Output the [X, Y] coordinate of the center of the cell containing the given text.  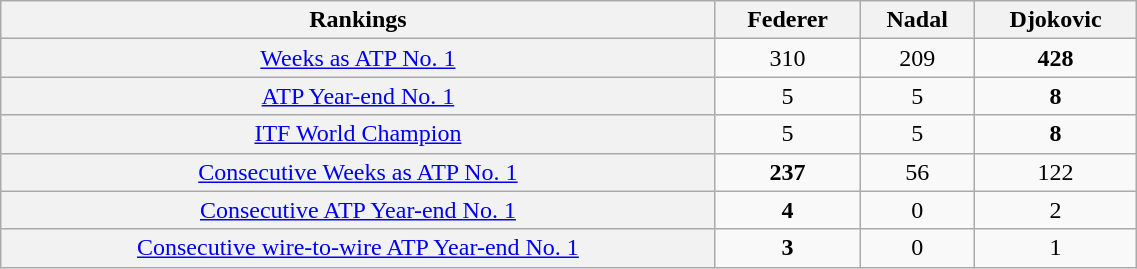
209 [917, 58]
Consecutive ATP Year-end No. 1 [358, 210]
Rankings [358, 20]
56 [917, 172]
428 [1056, 58]
3 [788, 248]
1 [1056, 248]
4 [788, 210]
Nadal [917, 20]
Djokovic [1056, 20]
2 [1056, 210]
Weeks as ATP No. 1 [358, 58]
310 [788, 58]
Consecutive Weeks as ATP No. 1 [358, 172]
ATP Year-end No. 1 [358, 96]
Consecutive wire-to-wire ATP Year-end No. 1 [358, 248]
237 [788, 172]
ITF World Champion [358, 134]
Federer [788, 20]
122 [1056, 172]
